Determine the [X, Y] coordinate at the center of the cell enclosing the given text.  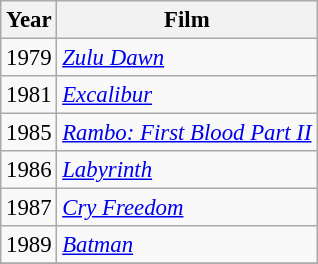
1979 [29, 58]
Year [29, 20]
Batman [187, 245]
1987 [29, 208]
1986 [29, 170]
Film [187, 20]
Labyrinth [187, 170]
Excalibur [187, 95]
1989 [29, 245]
Cry Freedom [187, 208]
Zulu Dawn [187, 58]
Rambo: First Blood Part II [187, 133]
1985 [29, 133]
1981 [29, 95]
